Scan for the cell matching the given text and deliver its [x, y] coordinate at center. 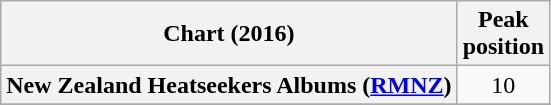
New Zealand Heatseekers Albums (RMNZ) [229, 85]
10 [503, 85]
Peak position [503, 34]
Chart (2016) [229, 34]
